Capture the cell that displays the provided text and extract its [x, y] central coordinate. 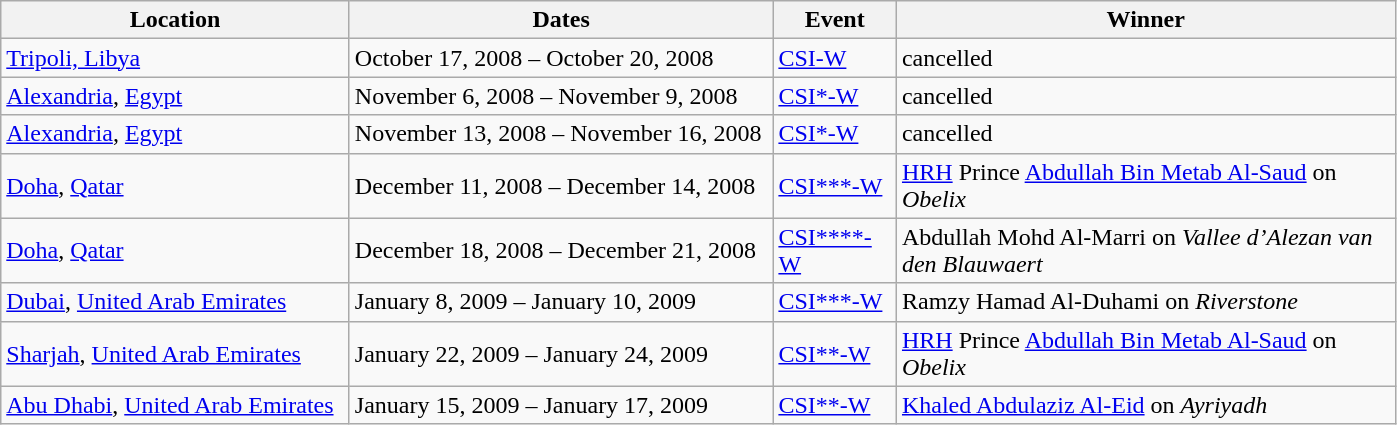
January 15, 2009 – January 17, 2009 [561, 405]
CSI-W [835, 58]
November 6, 2008 – November 9, 2008 [561, 96]
Tripoli, Libya [176, 58]
Abdullah Mohd Al-Marri on Vallee d’Alezan van den Blauwaert [1146, 250]
Dubai, United Arab Emirates [176, 302]
CSI****-W [835, 250]
January 22, 2009 – January 24, 2009 [561, 354]
Abu Dhabi, United Arab Emirates [176, 405]
Location [176, 20]
October 17, 2008 – October 20, 2008 [561, 58]
Sharjah, United Arab Emirates [176, 354]
Ramzy Hamad Al-Duhami on Riverstone [1146, 302]
Winner [1146, 20]
Khaled Abdulaziz Al-Eid on Ayriyadh [1146, 405]
January 8, 2009 – January 10, 2009 [561, 302]
Dates [561, 20]
December 18, 2008 – December 21, 2008 [561, 250]
December 11, 2008 – December 14, 2008 [561, 186]
November 13, 2008 – November 16, 2008 [561, 134]
Event [835, 20]
